For the text-containing cell, return its midpoint in [X, Y] coordinate format. 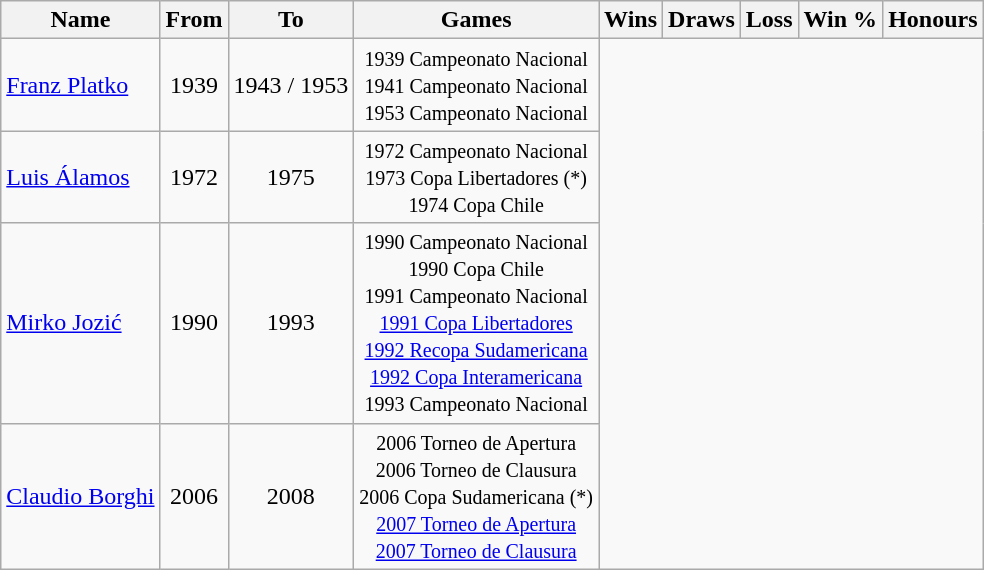
Honours [933, 20]
From [194, 20]
To [291, 20]
Mirko Jozić [80, 323]
1975 [291, 177]
1990 [194, 323]
Win % [840, 20]
1939 Campeonato Nacional1941 Campeonato Nacional1953 Campeonato Nacional [476, 85]
Games [476, 20]
2006 Torneo de Apertura2006 Torneo de Clausura2006 Copa Sudamericana (*)2007 Torneo de Apertura2007 Torneo de Clausura [476, 496]
1972 [194, 177]
2006 [194, 496]
1972 Campeonato Nacional1973 Copa Libertadores (*)1974 Copa Chile [476, 177]
Draws [702, 20]
1993 [291, 323]
Franz Platko [80, 85]
Name [80, 20]
Luis Álamos [80, 177]
1943 / 1953 [291, 85]
Wins [631, 20]
2008 [291, 496]
1939 [194, 85]
Claudio Borghi [80, 496]
Loss [769, 20]
